Locate the cell with the specified text and output its [X, Y] center coordinate. 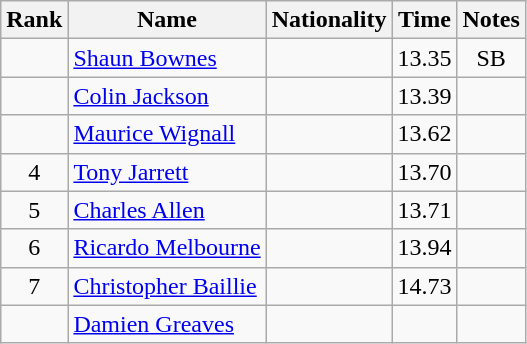
Damien Greaves [167, 324]
13.62 [424, 134]
Rank [34, 20]
5 [34, 210]
7 [34, 286]
13.70 [424, 172]
Colin Jackson [167, 96]
Notes [491, 20]
6 [34, 248]
Tony Jarrett [167, 172]
14.73 [424, 286]
Shaun Bownes [167, 58]
Maurice Wignall [167, 134]
Ricardo Melbourne [167, 248]
Time [424, 20]
Charles Allen [167, 210]
13.71 [424, 210]
13.35 [424, 58]
4 [34, 172]
13.39 [424, 96]
Nationality [329, 20]
Christopher Baillie [167, 286]
SB [491, 58]
13.94 [424, 248]
Name [167, 20]
